Return the (x, y) coordinate for the center point of the cell that contains the specified text.  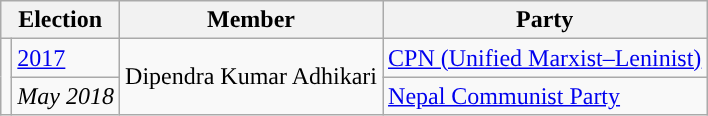
Party (545, 20)
Dipendra Kumar Adhikari (252, 77)
CPN (Unified Marxist–Leninist) (545, 58)
Nepal Communist Party (545, 96)
May 2018 (66, 96)
Member (252, 20)
2017 (66, 58)
Election (60, 20)
